Return the [X, Y] coordinate for the center point of the cell that contains the specified text.  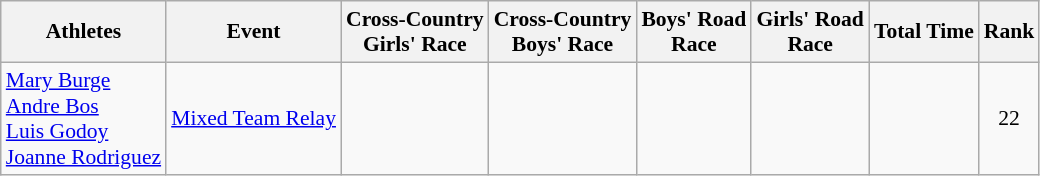
Total Time [924, 32]
Event [254, 32]
Cross-CountryBoys' Race [563, 32]
22 [1010, 118]
Cross-CountryGirls' Race [415, 32]
Rank [1010, 32]
Boys' RoadRace [694, 32]
Athletes [84, 32]
Mary BurgeAndre BosLuis GodoyJoanne Rodriguez [84, 118]
Mixed Team Relay [254, 118]
Girls' RoadRace [810, 32]
